Return (x, y) of the center of cell containing provided text 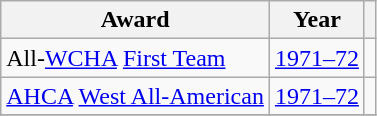
AHCA West All-American (136, 96)
Year (316, 20)
Award (136, 20)
All-WCHA First Team (136, 58)
